Extract the [x, y] coordinate from the center of the cell holding the provided text.  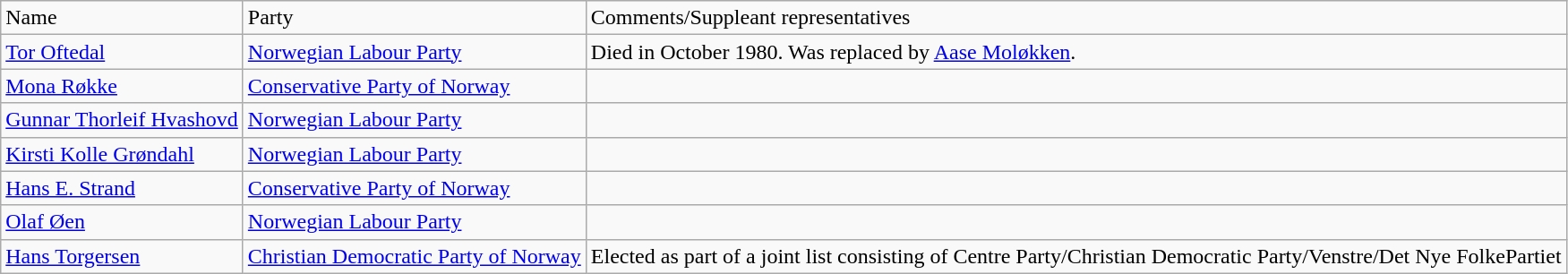
Elected as part of a joint list consisting of Centre Party/Christian Democratic Party/Venstre/Det Nye FolkePartiet [1076, 256]
Gunnar Thorleif Hvashovd [122, 120]
Christian Democratic Party of Norway [414, 256]
Died in October 1980. Was replaced by Aase Moløkken. [1076, 52]
Kirsti Kolle Grøndahl [122, 154]
Party [414, 18]
Hans Torgersen [122, 256]
Tor Oftedal [122, 52]
Comments/Suppleant representatives [1076, 18]
Olaf Øen [122, 222]
Hans E. Strand [122, 188]
Mona Røkke [122, 86]
Name [122, 18]
